For the text-containing cell, return its midpoint in [X, Y] coordinate format. 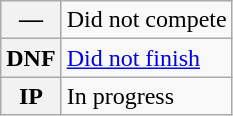
Did not compete [146, 20]
IP [31, 96]
— [31, 20]
In progress [146, 96]
Did not finish [146, 58]
DNF [31, 58]
